Pinpoint the cell where the given text exists, returning its (X, Y) midpoint coordinate. 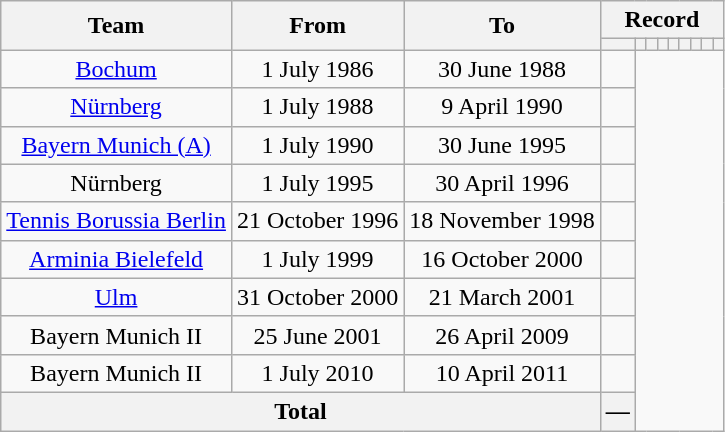
Record (662, 20)
25 June 2001 (317, 335)
18 November 1998 (502, 221)
Tennis Borussia Berlin (116, 221)
21 October 1996 (317, 221)
1 July 1986 (317, 69)
Total (300, 411)
To (502, 26)
30 June 1988 (502, 69)
26 April 2009 (502, 335)
1 July 1988 (317, 107)
30 June 1995 (502, 145)
21 March 2001 (502, 297)
— (618, 411)
1 July 1990 (317, 145)
10 April 2011 (502, 373)
From (317, 26)
9 April 1990 (502, 107)
Bayern Munich (A) (116, 145)
1 July 1995 (317, 183)
1 July 2010 (317, 373)
Bochum (116, 69)
1 July 1999 (317, 259)
Ulm (116, 297)
30 April 1996 (502, 183)
Arminia Bielefeld (116, 259)
Team (116, 26)
31 October 2000 (317, 297)
16 October 2000 (502, 259)
